Provide the (x, y) coordinate of the cell's center where the given text is located.  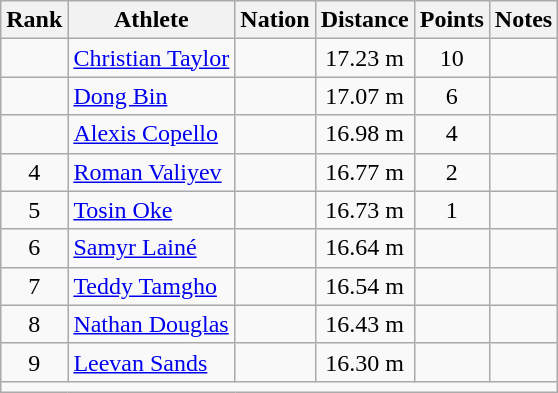
16.43 m (364, 324)
Teddy Tamgho (152, 286)
2 (452, 172)
Nathan Douglas (152, 324)
17.23 m (364, 58)
Roman Valiyev (152, 172)
Leevan Sands (152, 362)
16.54 m (364, 286)
16.30 m (364, 362)
Rank (34, 20)
Tosin Oke (152, 210)
1 (452, 210)
Dong Bin (152, 96)
16.98 m (364, 134)
Samyr Lainé (152, 248)
Nation (275, 20)
Christian Taylor (152, 58)
16.73 m (364, 210)
Alexis Copello (152, 134)
16.64 m (364, 248)
Distance (364, 20)
17.07 m (364, 96)
10 (452, 58)
5 (34, 210)
16.77 m (364, 172)
Athlete (152, 20)
7 (34, 286)
Notes (523, 20)
8 (34, 324)
Points (452, 20)
9 (34, 362)
